Identify which cell holds the provided text, then report its (x, y) central coordinate. 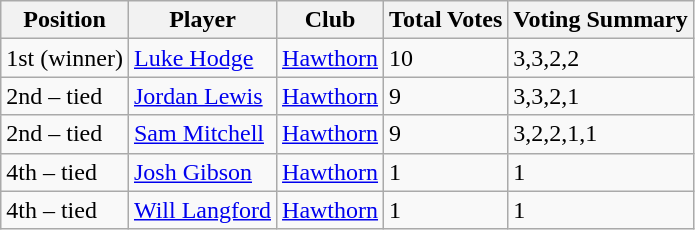
Club (330, 20)
Josh Gibson (202, 172)
Luke Hodge (202, 58)
10 (446, 58)
3,3,2,1 (601, 96)
Will Langford (202, 210)
Player (202, 20)
Voting Summary (601, 20)
3,3,2,2 (601, 58)
Jordan Lewis (202, 96)
Sam Mitchell (202, 134)
3,2,2,1,1 (601, 134)
Position (65, 20)
1st (winner) (65, 58)
Total Votes (446, 20)
